Determine the (x, y) coordinate at the center of the cell enclosing the given text.  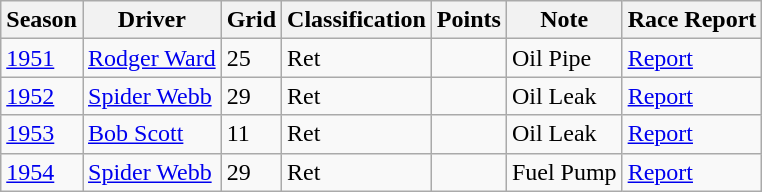
Grid (251, 20)
Fuel Pump (564, 172)
Bob Scott (152, 134)
Note (564, 20)
Race Report (692, 20)
1953 (42, 134)
Driver (152, 20)
25 (251, 58)
Season (42, 20)
11 (251, 134)
1951 (42, 58)
1952 (42, 96)
Classification (357, 20)
Points (468, 20)
1954 (42, 172)
Rodger Ward (152, 58)
Oil Pipe (564, 58)
